From the cell containing the given text, extract its center point as (X, Y) coordinate. 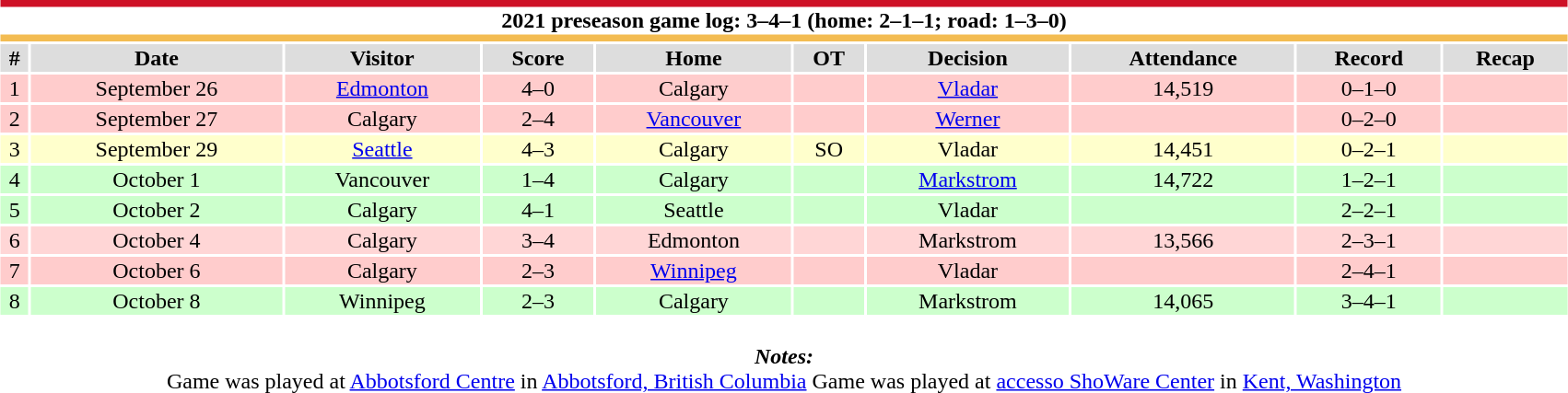
13,566 (1183, 240)
1–2–1 (1369, 179)
2 (15, 119)
4–0 (538, 88)
October 6 (157, 271)
Attendance (1183, 58)
# (15, 58)
4 (15, 179)
October 8 (157, 301)
2–4–1 (1369, 271)
October 4 (157, 240)
0–2–0 (1369, 119)
7 (15, 271)
8 (15, 301)
September 27 (157, 119)
3–4–1 (1369, 301)
4–3 (538, 149)
2–3–1 (1369, 240)
2–2–1 (1369, 210)
14,451 (1183, 149)
2–4 (538, 119)
Decision (967, 58)
Record (1369, 58)
0–2–1 (1369, 149)
October 1 (157, 179)
OT (829, 58)
SO (829, 149)
1 (15, 88)
Werner (967, 119)
4–1 (538, 210)
October 2 (157, 210)
5 (15, 210)
14,519 (1183, 88)
Home (694, 58)
3–4 (538, 240)
September 26 (157, 88)
3 (15, 149)
0–1–0 (1369, 88)
6 (15, 240)
2021 preseason game log: 3–4–1 (home: 2–1–1; road: 1–3–0) (784, 20)
14,065 (1183, 301)
Visitor (382, 58)
Score (538, 58)
September 29 (157, 149)
1–4 (538, 179)
Recap (1505, 58)
14,722 (1183, 179)
Date (157, 58)
